Output the (X, Y) coordinate of the center of the cell containing the given text.  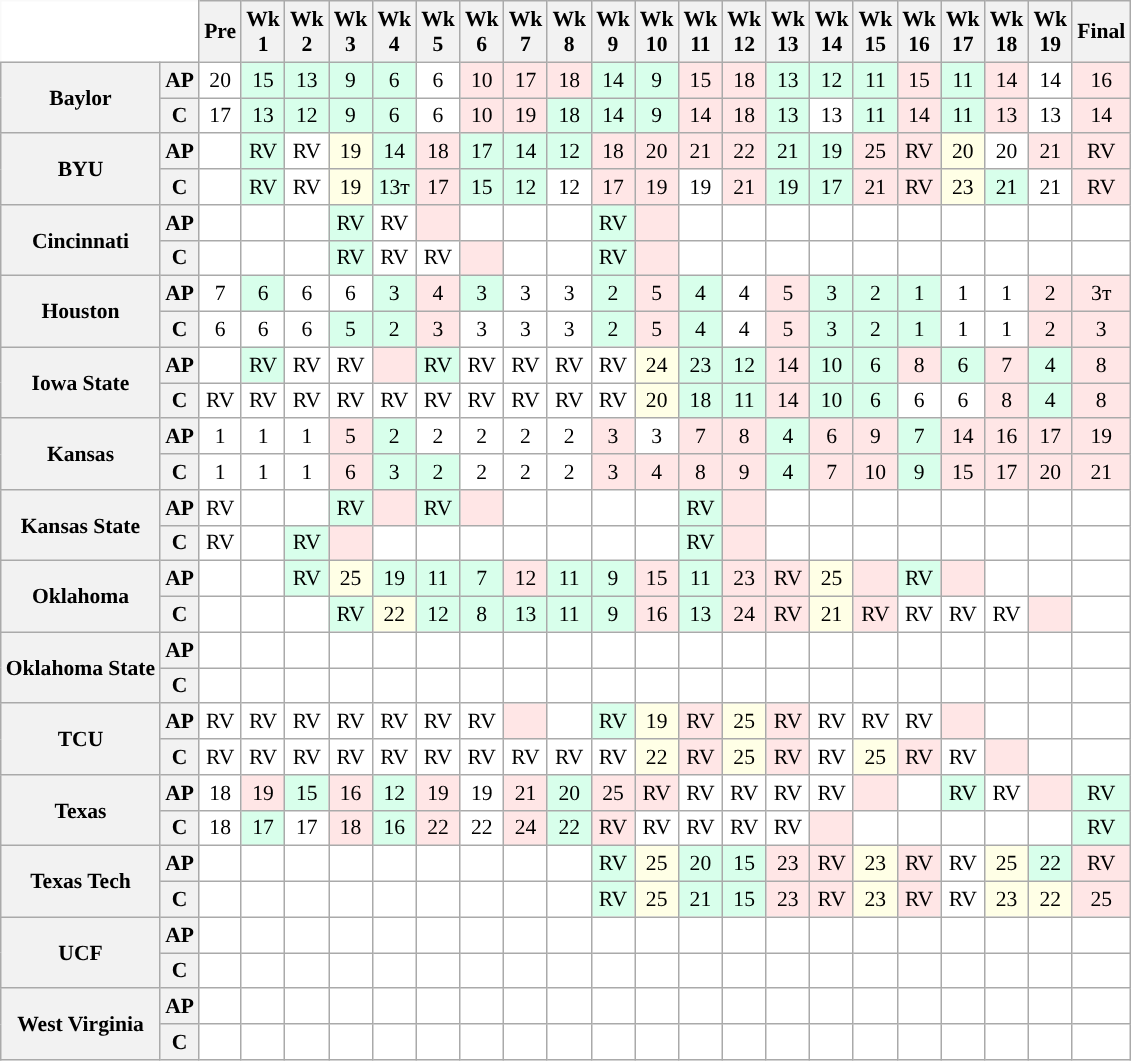
TCU (80, 740)
Wk5 (438, 32)
Final (1101, 32)
Wk17 (963, 32)
Oklahoma (80, 596)
Pre (220, 32)
Wk14 (832, 32)
Wk11 (701, 32)
BYU (80, 170)
Iowa State (80, 382)
Wk18 (1007, 32)
Oklahoma State (80, 668)
Wk16 (919, 32)
Texas Tech (80, 882)
Wk13 (788, 32)
UCF (80, 952)
Baylor (80, 98)
Texas (80, 810)
Wk3 (351, 32)
Wk9 (613, 32)
Kansas (80, 454)
Wk8 (569, 32)
Wk6 (482, 32)
13т (394, 187)
Houston (80, 312)
Wk2 (307, 32)
Wk1 (263, 32)
Wk4 (394, 32)
Wk7 (526, 32)
3т (1101, 294)
Wk19 (1050, 32)
Cincinnati (80, 240)
Wk10 (657, 32)
Kansas State (80, 526)
West Virginia (80, 1024)
Wk15 (875, 32)
Wk12 (744, 32)
